Return the [x, y] coordinate for the center point of the cell that contains the specified text.  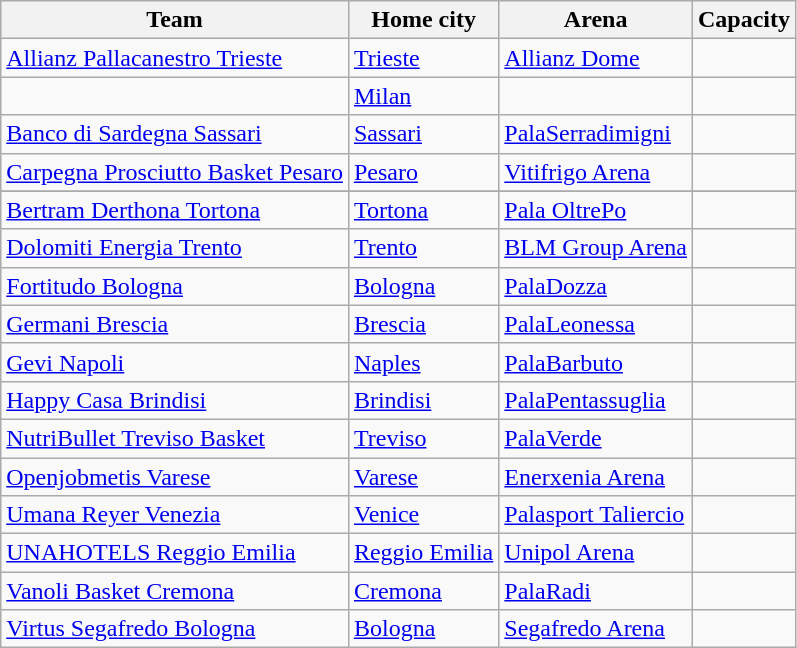
Germani Brescia [175, 324]
Fortitudo Bologna [175, 286]
Naples [423, 362]
Dolomiti Energia Trento [175, 248]
Segafredo Arena [596, 629]
Palasport Taliercio [596, 515]
Cremona [423, 591]
Home city [423, 20]
Enerxenia Arena [596, 477]
Varese [423, 477]
Happy Casa Brindisi [175, 400]
Brindisi [423, 400]
UNAHOTELS Reggio Emilia [175, 553]
Allianz Pallacanestro Trieste [175, 58]
Team [175, 20]
Trento [423, 248]
Sassari [423, 134]
NutriBullet Treviso Basket [175, 438]
PalaVerde [596, 438]
Trieste [423, 58]
Pala OltrePo [596, 210]
Treviso [423, 438]
Virtus Segafredo Bologna [175, 629]
PalaLeonessa [596, 324]
Brescia [423, 324]
Umana Reyer Venezia [175, 515]
PalaSerradimigni [596, 134]
PalaRadi [596, 591]
PalaDozza [596, 286]
Reggio Emilia [423, 553]
Venice [423, 515]
Openjobmetis Varese [175, 477]
Vanoli Basket Cremona [175, 591]
Capacity [744, 20]
PalaPentassuglia [596, 400]
Milan [423, 96]
Pesaro [423, 172]
Gevi Napoli [175, 362]
PalaBarbuto [596, 362]
Tortona [423, 210]
Bertram Derthona Tortona [175, 210]
Unipol Arena [596, 553]
Vitifrigo Arena [596, 172]
Arena [596, 20]
BLM Group Arena [596, 248]
Banco di Sardegna Sassari [175, 134]
Carpegna Prosciutto Basket Pesaro [175, 172]
Allianz Dome [596, 58]
